Scan for the cell matching the given text and deliver its (x, y) coordinate at center. 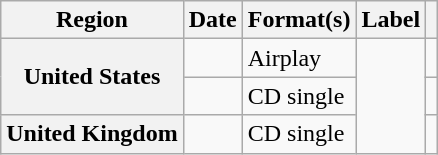
Format(s) (299, 20)
Date (212, 20)
Region (92, 20)
United States (92, 77)
Airplay (299, 58)
United Kingdom (92, 134)
Label (391, 20)
